Locate the cell with the specified text and output its [x, y] center coordinate. 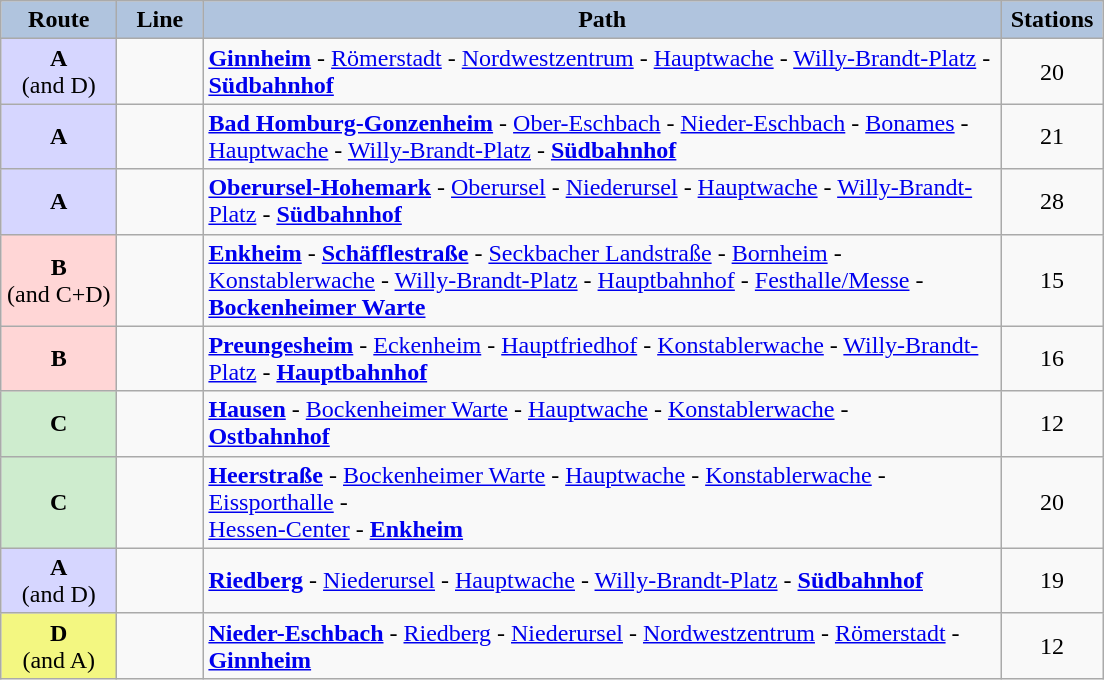
D(and A) [59, 646]
Riedberg - Niederursel - Hauptwache - Willy-Brandt-Platz - Südbahnhof [602, 580]
Heerstraße - Bockenheimer Warte - Hauptwache - Konstablerwache - Eissporthalle - Hessen-Center - Enkheim [602, 502]
Bad Homburg-Gonzenheim - Ober-Eschbach - Nieder-Eschbach - Bonames - Hauptwache - Willy-Brandt-Platz - Südbahnhof [602, 136]
15 [1052, 280]
28 [1052, 202]
Ginnheim - Römerstadt - Nordwestzentrum - Hauptwache - Willy-Brandt-Platz - Südbahnhof [602, 72]
Stations [1052, 20]
Route [59, 20]
19 [1052, 580]
Preungesheim - Eckenheim - Hauptfriedhof - Konstablerwache - Willy-Brandt-Platz - Hauptbahnhof [602, 358]
Hausen - Bockenheimer Warte - Hauptwache - Konstablerwache - Ostbahnhof [602, 424]
Path [602, 20]
Line [160, 20]
Nieder-Eschbach - Riedberg - Niederursel - Nordwestzentrum - Römerstadt - Ginnheim [602, 646]
21 [1052, 136]
Oberursel-Hohemark - Oberursel - Niederursel - Hauptwache - Willy-Brandt-Platz - Südbahnhof [602, 202]
B [59, 358]
B(and C+D) [59, 280]
16 [1052, 358]
